Extract the (X, Y) coordinate from the center of the cell holding the provided text.  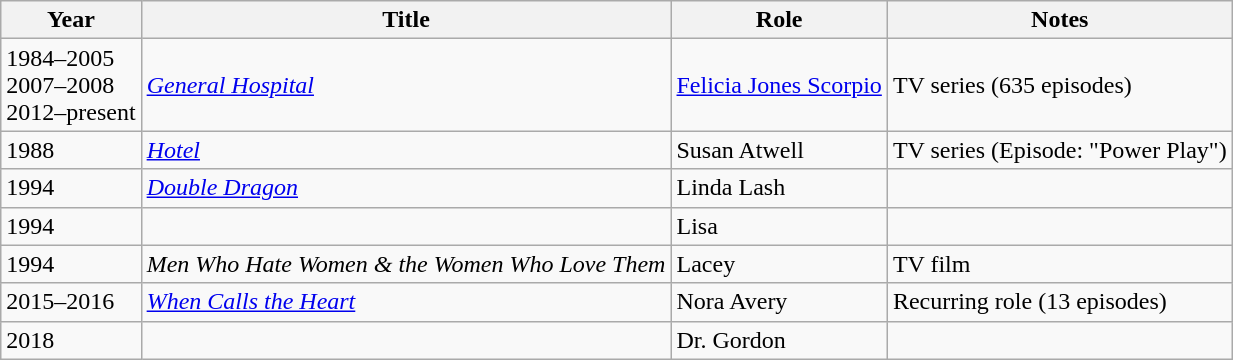
1984–20052007–20082012–present (71, 85)
Lacey (779, 264)
TV series (Episode: "Power Play") (1060, 150)
Linda Lash (779, 188)
Role (779, 20)
Hotel (406, 150)
Notes (1060, 20)
TV series (635 episodes) (1060, 85)
Nora Avery (779, 302)
Lisa (779, 226)
Men Who Hate Women & the Women Who Love Them (406, 264)
2015–2016 (71, 302)
Susan Atwell (779, 150)
Year (71, 20)
When Calls the Heart (406, 302)
Dr. Gordon (779, 340)
2018 (71, 340)
General Hospital (406, 85)
Recurring role (13 episodes) (1060, 302)
1988 (71, 150)
Double Dragon (406, 188)
Felicia Jones Scorpio (779, 85)
TV film (1060, 264)
Title (406, 20)
